Return (X, Y) of the center of cell containing provided text 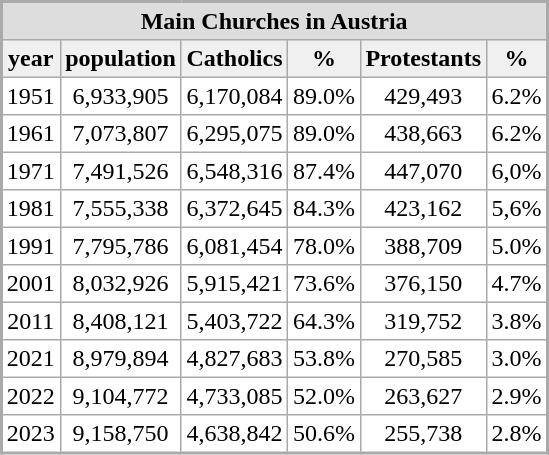
6,295,075 (234, 134)
376,150 (423, 284)
Protestants (423, 59)
64.3% (324, 321)
4,827,683 (234, 359)
429,493 (423, 96)
388,709 (423, 246)
1971 (30, 171)
6,170,084 (234, 96)
3.0% (516, 359)
5,915,421 (234, 284)
84.3% (324, 209)
5.0% (516, 246)
3.8% (516, 321)
6,081,454 (234, 246)
2.9% (516, 396)
2022 (30, 396)
319,752 (423, 321)
50.6% (324, 434)
2021 (30, 359)
53.8% (324, 359)
Catholics (234, 59)
270,585 (423, 359)
7,795,786 (120, 246)
1961 (30, 134)
1981 (30, 209)
9,158,750 (120, 434)
4,638,842 (234, 434)
Main Churches in Austria (274, 21)
6,0% (516, 171)
5,403,722 (234, 321)
52.0% (324, 396)
year (30, 59)
2023 (30, 434)
1991 (30, 246)
2011 (30, 321)
447,070 (423, 171)
8,032,926 (120, 284)
8,408,121 (120, 321)
4,733,085 (234, 396)
78.0% (324, 246)
population (120, 59)
2.8% (516, 434)
8,979,894 (120, 359)
87.4% (324, 171)
4.7% (516, 284)
5,6% (516, 209)
7,073,807 (120, 134)
6,548,316 (234, 171)
263,627 (423, 396)
6,933,905 (120, 96)
7,555,338 (120, 209)
73.6% (324, 284)
6,372,645 (234, 209)
7,491,526 (120, 171)
2001 (30, 284)
423,162 (423, 209)
255,738 (423, 434)
1951 (30, 96)
438,663 (423, 134)
9,104,772 (120, 396)
